From the cell containing the given text, extract its center point as [X, Y] coordinate. 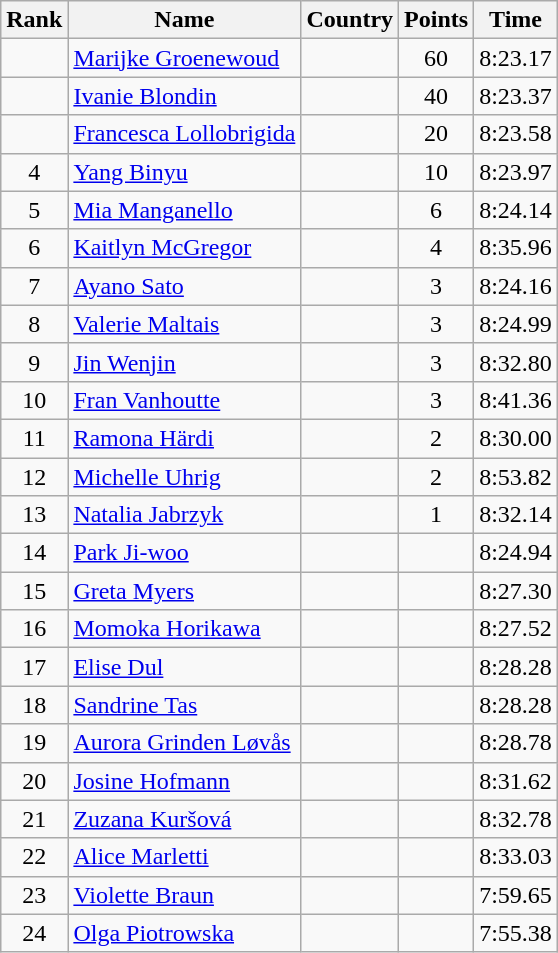
8:31.62 [516, 781]
Momoka Horikawa [184, 629]
12 [34, 477]
Ayano Sato [184, 286]
Fran Vanhoutte [184, 400]
7:59.65 [516, 895]
Sandrine Tas [184, 705]
8:24.99 [516, 324]
Park Ji-woo [184, 553]
8:27.30 [516, 591]
Name [184, 20]
19 [34, 743]
13 [34, 515]
Time [516, 20]
8:24.16 [516, 286]
8:53.82 [516, 477]
40 [436, 96]
Rank [34, 20]
23 [34, 895]
8:24.94 [516, 553]
Ramona Härdi [184, 438]
21 [34, 819]
Natalia Jabrzyk [184, 515]
60 [436, 58]
8:23.58 [516, 134]
8:23.17 [516, 58]
Francesca Lollobrigida [184, 134]
Elise Dul [184, 667]
7:55.38 [516, 933]
Aurora Grinden Løvås [184, 743]
8:35.96 [516, 248]
8:23.37 [516, 96]
16 [34, 629]
8 [34, 324]
Mia Manganello [184, 210]
Michelle Uhrig [184, 477]
8:32.80 [516, 362]
Yang Binyu [184, 172]
8:23.97 [516, 172]
14 [34, 553]
17 [34, 667]
8:41.36 [516, 400]
Marijke Groenewoud [184, 58]
5 [34, 210]
8:32.14 [516, 515]
Josine Hofmann [184, 781]
Kaitlyn McGregor [184, 248]
Zuzana Kuršová [184, 819]
8:24.14 [516, 210]
Jin Wenjin [184, 362]
Olga Piotrowska [184, 933]
8:32.78 [516, 819]
22 [34, 857]
Violette Braun [184, 895]
Greta Myers [184, 591]
Valerie Maltais [184, 324]
8:30.00 [516, 438]
Country [350, 20]
18 [34, 705]
11 [34, 438]
15 [34, 591]
24 [34, 933]
8:27.52 [516, 629]
1 [436, 515]
7 [34, 286]
8:33.03 [516, 857]
Alice Marletti [184, 857]
9 [34, 362]
Points [436, 20]
Ivanie Blondin [184, 96]
8:28.78 [516, 743]
